Scan for the cell matching the given text and deliver its [X, Y] coordinate at center. 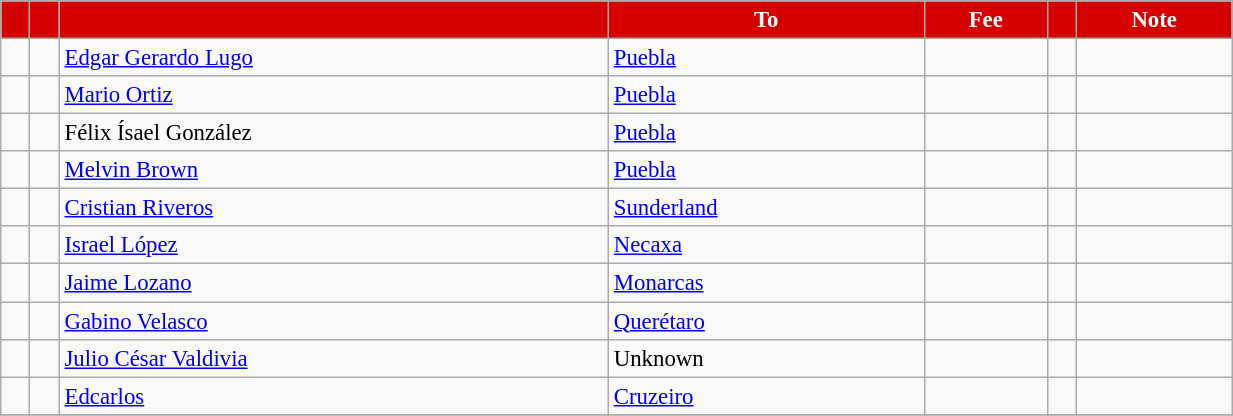
Gabino Velasco [334, 321]
Cristian Riveros [334, 208]
Note [1154, 20]
Sunderland [766, 208]
Mario Ortiz [334, 95]
Necaxa [766, 245]
Edcarlos [334, 396]
To [766, 20]
Fee [986, 20]
Cruzeiro [766, 396]
Querétaro [766, 321]
Unknown [766, 358]
Jaime Lozano [334, 283]
Julio César Valdivia [334, 358]
Israel López [334, 245]
Félix Ísael González [334, 133]
Monarcas [766, 283]
Edgar Gerardo Lugo [334, 58]
Melvin Brown [334, 170]
